From the cell containing the given text, extract its center point as (x, y) coordinate. 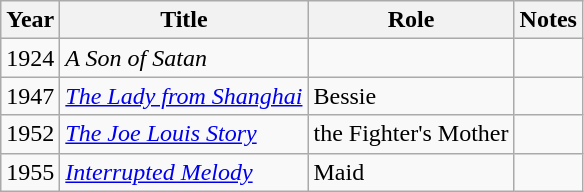
Notes (548, 20)
A Son of Satan (184, 58)
Role (411, 20)
1955 (30, 172)
1924 (30, 58)
the Fighter's Mother (411, 134)
Bessie (411, 96)
1947 (30, 96)
Interrupted Melody (184, 172)
Year (30, 20)
1952 (30, 134)
Title (184, 20)
Maid (411, 172)
The Lady from Shanghai (184, 96)
The Joe Louis Story (184, 134)
